From the cell containing the given text, extract its center point as [X, Y] coordinate. 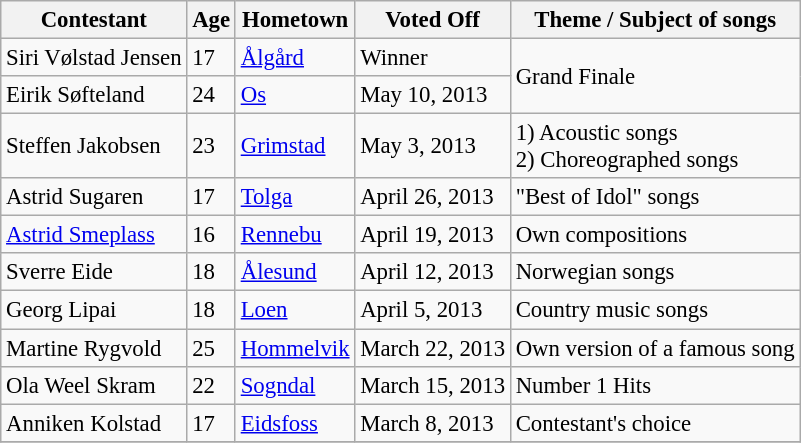
Ålesund [294, 273]
Number 1 Hits [655, 385]
Hometown [294, 20]
Own version of a famous song [655, 348]
Country music songs [655, 310]
March 8, 2013 [432, 423]
Eidsfoss [294, 423]
Grand Finale [655, 76]
22 [212, 385]
April 5, 2013 [432, 310]
April 19, 2013 [432, 235]
Sogndal [294, 385]
May 10, 2013 [432, 95]
Os [294, 95]
Astrid Smeplass [94, 235]
Ola Weel Skram [94, 385]
Age [212, 20]
Eirik Søfteland [94, 95]
Tolga [294, 197]
16 [212, 235]
"Best of Idol" songs [655, 197]
April 12, 2013 [432, 273]
Contestant's choice [655, 423]
1) Acoustic songs 2) Choreographed songs [655, 146]
Contestant [94, 20]
Rennebu [294, 235]
Grimstad [294, 146]
April 26, 2013 [432, 197]
Theme / Subject of songs [655, 20]
Own compositions [655, 235]
Georg Lipai [94, 310]
Siri Vølstad Jensen [94, 58]
Anniken Kolstad [94, 423]
23 [212, 146]
Martine Rygvold [94, 348]
Voted Off [432, 20]
Norwegian songs [655, 273]
24 [212, 95]
Astrid Sugaren [94, 197]
Loen [294, 310]
Ålgård [294, 58]
March 22, 2013 [432, 348]
Sverre Eide [94, 273]
Steffen Jakobsen [94, 146]
Winner [432, 58]
May 3, 2013 [432, 146]
March 15, 2013 [432, 385]
Hommelvik [294, 348]
25 [212, 348]
